Find where the given text appears and provide that cell's center as [X, Y] coordinate. 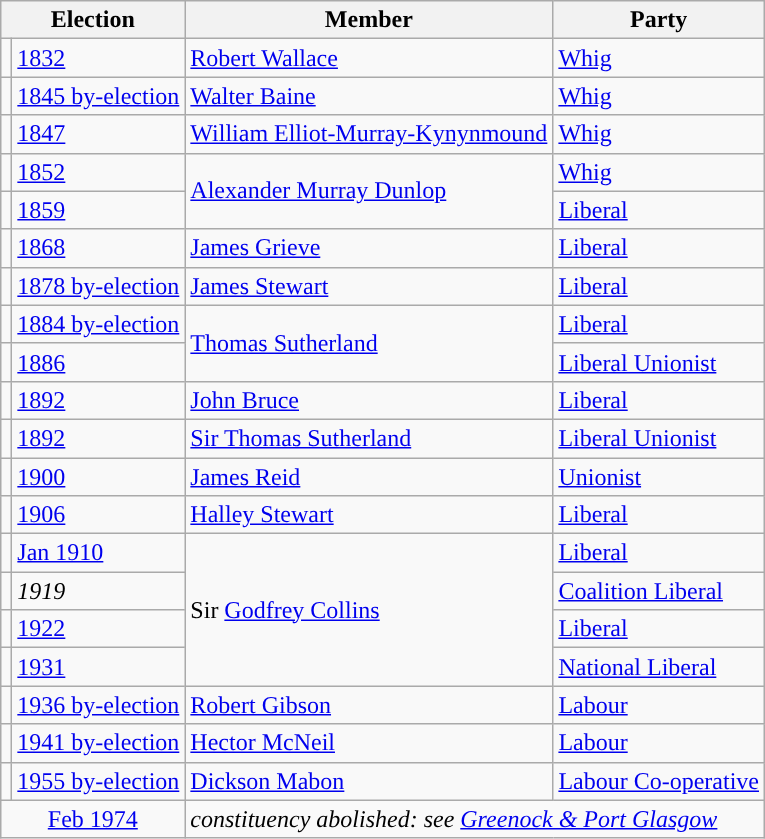
Party [659, 20]
1919 [98, 591]
James Reid [369, 477]
Election [93, 20]
Dickson Mabon [369, 781]
1941 by-election [98, 743]
Feb 1974 [93, 819]
Labour Co-operative [659, 781]
1878 by-election [98, 286]
William Elliot-Murray-Kynynmound [369, 134]
constituency abolished: see Greenock & Port Glasgow [475, 819]
1852 [98, 172]
1900 [98, 477]
1922 [98, 629]
Jan 1910 [98, 553]
1906 [98, 515]
1884 by-election [98, 324]
Alexander Murray Dunlop [369, 191]
Walter Baine [369, 96]
John Bruce [369, 400]
Coalition Liberal [659, 591]
1847 [98, 134]
1931 [98, 667]
Sir Thomas Sutherland [369, 438]
1832 [98, 58]
Member [369, 20]
Robert Wallace [369, 58]
1868 [98, 248]
Thomas Sutherland [369, 343]
1936 by-election [98, 705]
1955 by-election [98, 781]
1886 [98, 362]
National Liberal [659, 667]
Sir Godfrey Collins [369, 610]
Robert Gibson [369, 705]
1845 by-election [98, 96]
James Stewart [369, 286]
1859 [98, 210]
James Grieve [369, 248]
Halley Stewart [369, 515]
Hector McNeil [369, 743]
Unionist [659, 477]
